Return the (x, y) coordinate for the center point of the cell that contains the specified text.  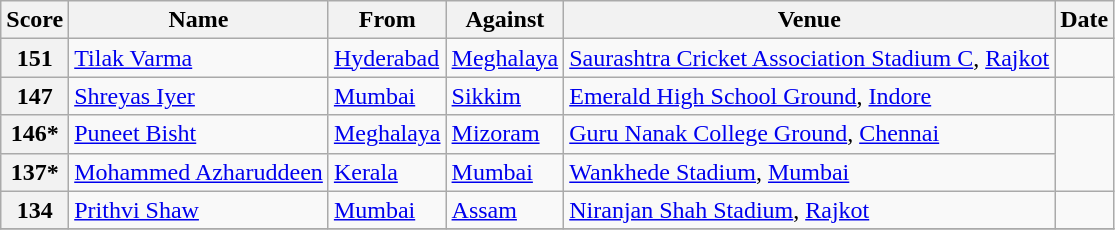
Kerala (387, 172)
From (387, 20)
Against (505, 20)
Assam (505, 210)
Prithvi Shaw (199, 210)
Shreyas Iyer (199, 96)
Emerald High School Ground, Indore (810, 96)
Saurashtra Cricket Association Stadium C, Rajkot (810, 58)
Score (35, 20)
Name (199, 20)
Niranjan Shah Stadium, Rajkot (810, 210)
146* (35, 134)
Hyderabad (387, 58)
Mizoram (505, 134)
Sikkim (505, 96)
Puneet Bisht (199, 134)
Venue (810, 20)
Mohammed Azharuddeen (199, 172)
Guru Nanak College Ground, Chennai (810, 134)
151 (35, 58)
137* (35, 172)
134 (35, 210)
Wankhede Stadium, Mumbai (810, 172)
Date (1084, 20)
147 (35, 96)
Tilak Varma (199, 58)
